Pinpoint the cell where the given text exists, returning its [x, y] midpoint coordinate. 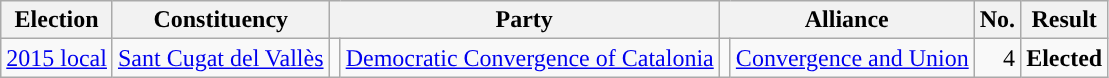
Elected [1064, 58]
Election [57, 20]
2015 local [57, 58]
Alliance [846, 20]
4 [997, 58]
Sant Cugat del Vallès [220, 58]
No. [997, 20]
Result [1064, 20]
Constituency [220, 20]
Party [524, 20]
Democratic Convergence of Catalonia [530, 58]
Convergence and Union [852, 58]
